Provide the [X, Y] coordinate of the cell's center where the given text is located.  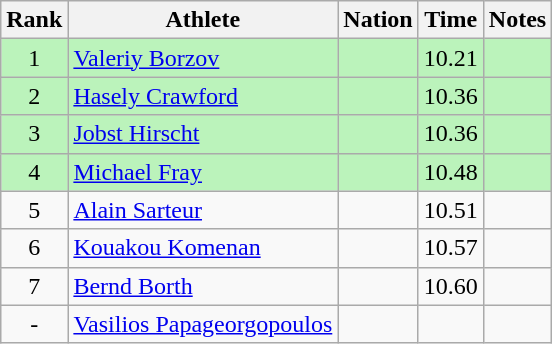
Vasilios Papageorgopoulos [203, 324]
1 [34, 58]
Athlete [203, 20]
6 [34, 248]
3 [34, 134]
Hasely Crawford [203, 96]
Rank [34, 20]
10.60 [450, 286]
2 [34, 96]
10.51 [450, 210]
Valeriy Borzov [203, 58]
Bernd Borth [203, 286]
4 [34, 172]
Time [450, 20]
10.21 [450, 58]
5 [34, 210]
10.48 [450, 172]
Kouakou Komenan [203, 248]
7 [34, 286]
Jobst Hirscht [203, 134]
Michael Fray [203, 172]
Notes [517, 20]
Nation [378, 20]
- [34, 324]
10.57 [450, 248]
Alain Sarteur [203, 210]
